Extract the [X, Y] coordinate from the center of the cell holding the provided text.  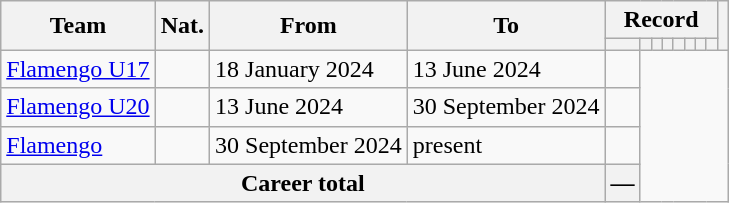
Flamengo U17 [78, 69]
Career total [303, 183]
present [506, 145]
Record [661, 20]
To [506, 26]
Nat. [182, 26]
Flamengo [78, 145]
— [622, 183]
18 January 2024 [309, 69]
Team [78, 26]
From [309, 26]
Flamengo U20 [78, 107]
